Search for the cell housing the specified text and yield its [x, y] center coordinate. 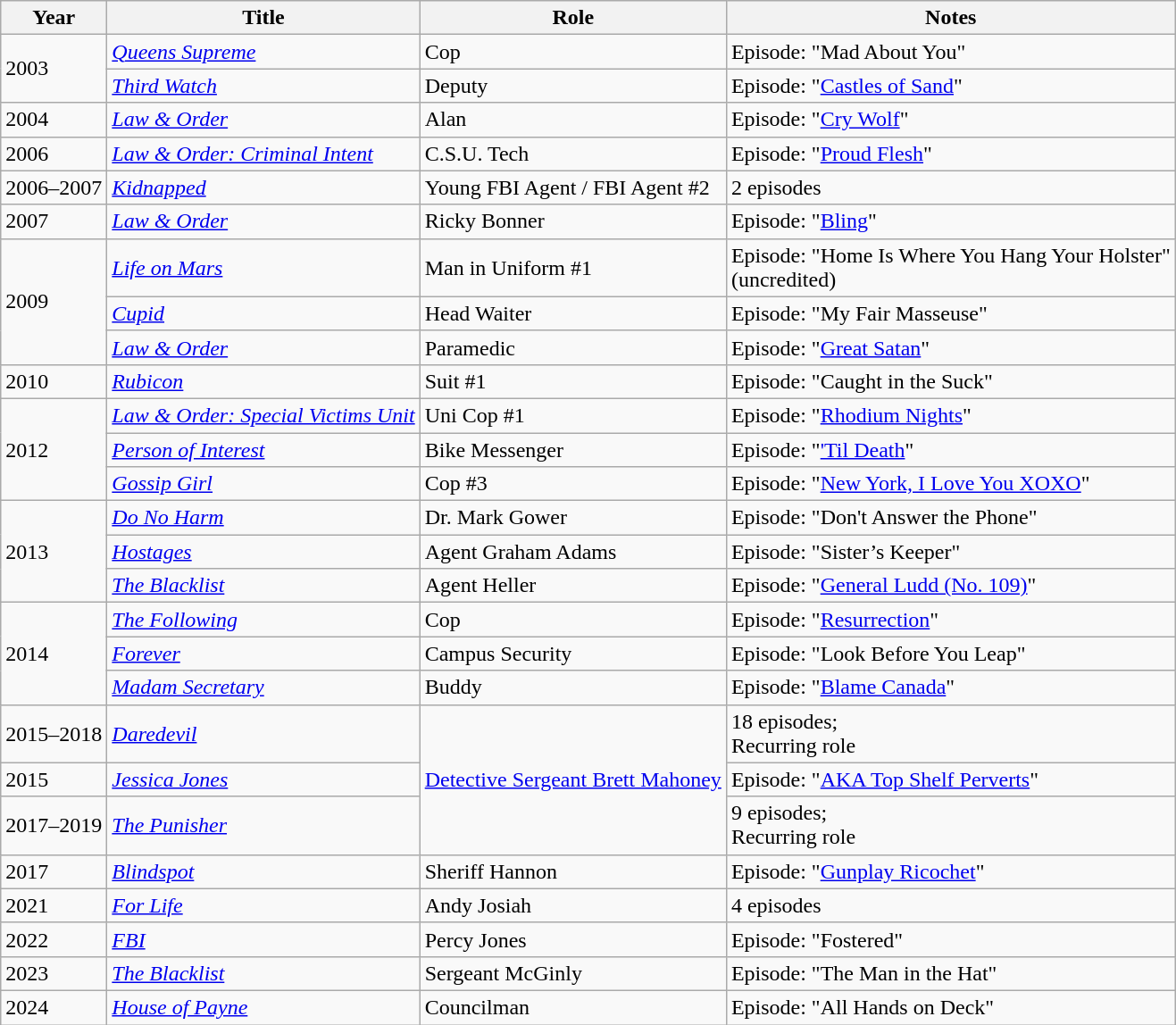
2021 [54, 905]
Law & Order: Criminal Intent [263, 154]
Episode: "Bling" [950, 221]
Alan [573, 120]
Dr. Mark Gower [573, 518]
Gossip Girl [263, 484]
Suit #1 [573, 381]
2007 [54, 221]
C.S.U. Tech [573, 154]
Episode: "Proud Flesh" [950, 154]
Ricky Bonner [573, 221]
Episode: "Cry Wolf" [950, 120]
2010 [54, 381]
Jessica Jones [263, 779]
House of Payne [263, 1007]
Episode: "Great Satan" [950, 347]
2023 [54, 973]
Buddy [573, 687]
Head Waiter [573, 313]
Episode: "Rhodium Nights" [950, 415]
Sheriff Hannon [573, 871]
Notes [950, 18]
Councilman [573, 1007]
2022 [54, 939]
18 episodes;Recurring role [950, 734]
Third Watch [263, 86]
Queens Supreme [263, 52]
Madam Secretary [263, 687]
Kidnapped [263, 187]
Detective Sergeant Brett Mahoney [573, 779]
Episode: "AKA Top Shelf Perverts" [950, 779]
2015–2018 [54, 734]
Young FBI Agent / FBI Agent #2 [573, 187]
Hostages [263, 552]
Person of Interest [263, 449]
Cop #3 [573, 484]
Deputy [573, 86]
2006–2007 [54, 187]
Do No Harm [263, 518]
Cupid [263, 313]
For Life [263, 905]
4 episodes [950, 905]
2017 [54, 871]
Bike Messenger [573, 449]
Episode: "All Hands on Deck" [950, 1007]
Forever [263, 654]
2017–2019 [54, 825]
2009 [54, 302]
Episode: "Fostered" [950, 939]
Episode: "The Man in the Hat" [950, 973]
Episode: "General Ludd (No. 109)" [950, 586]
Episode: "Castles of Sand" [950, 86]
Blindspot [263, 871]
2024 [54, 1007]
Agent Graham Adams [573, 552]
Andy Josiah [573, 905]
2014 [54, 654]
Episode: "Gunplay Ricochet" [950, 871]
Law & Order: Special Victims Unit [263, 415]
Uni Cop #1 [573, 415]
Episode: "Caught in the Suck" [950, 381]
Man in Uniform #1 [573, 268]
Episode: "Blame Canada" [950, 687]
Title [263, 18]
Daredevil [263, 734]
9 episodes;Recurring role [950, 825]
Year [54, 18]
2004 [54, 120]
2 episodes [950, 187]
Life on Mars [263, 268]
Campus Security [573, 654]
The Punisher [263, 825]
2012 [54, 449]
Episode: "Mad About You" [950, 52]
Episode: "Don't Answer the Phone" [950, 518]
Episode: "Sister’s Keeper" [950, 552]
2003 [54, 69]
Sergeant McGinly [573, 973]
FBI [263, 939]
Episode: "My Fair Masseuse" [950, 313]
Percy Jones [573, 939]
2013 [54, 552]
Episode: "'Til Death" [950, 449]
Episode: "Resurrection" [950, 620]
Episode: "Look Before You Leap" [950, 654]
Rubicon [263, 381]
The Following [263, 620]
Agent Heller [573, 586]
Episode: "New York, I Love You XOXO" [950, 484]
2015 [54, 779]
Paramedic [573, 347]
Episode: "Home Is Where You Hang Your Holster" (uncredited) [950, 268]
2006 [54, 154]
Role [573, 18]
